Output the (x, y) coordinate of the center of the cell containing the given text.  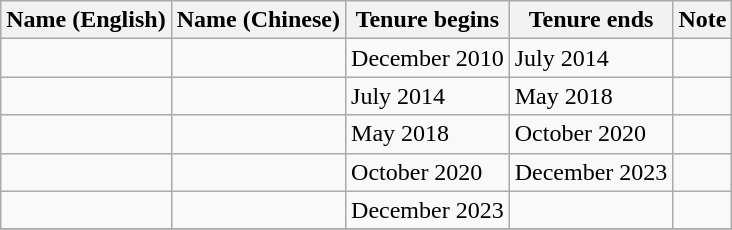
Name (English) (86, 20)
Note (702, 20)
Name (Chinese) (258, 20)
Tenure begins (428, 20)
Tenure ends (591, 20)
December 2010 (428, 58)
